Output the (X, Y) coordinate of the center of the cell containing the given text.  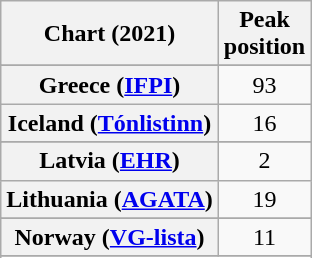
Chart (2021) (110, 34)
Peakposition (264, 34)
2 (264, 161)
93 (264, 85)
16 (264, 123)
Greece (IFPI) (110, 85)
11 (264, 237)
Iceland (Tónlistinn) (110, 123)
Lithuania (AGATA) (110, 199)
Norway (VG-lista) (110, 237)
Latvia (EHR) (110, 161)
19 (264, 199)
